Scan for the cell matching the given text and deliver its [x, y] coordinate at center. 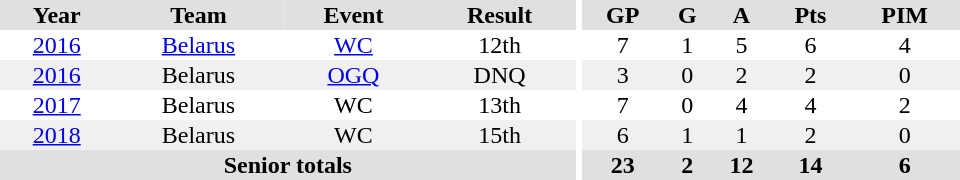
Event [353, 15]
DNQ [500, 75]
OGQ [353, 75]
A [741, 15]
3 [622, 75]
12th [500, 45]
Pts [810, 15]
Senior totals [288, 165]
5 [741, 45]
Team [199, 15]
GP [622, 15]
14 [810, 165]
Year [57, 15]
2017 [57, 105]
2018 [57, 135]
Result [500, 15]
G [687, 15]
12 [741, 165]
15th [500, 135]
23 [622, 165]
PIM [904, 15]
13th [500, 105]
